Scan for the cell matching the given text and deliver its (x, y) coordinate at center. 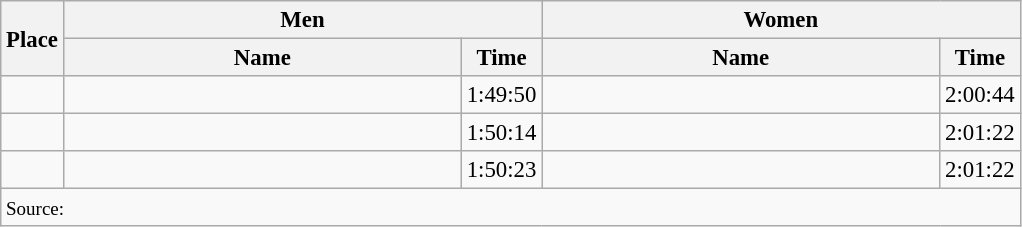
Women (781, 20)
Men (302, 20)
Source: (510, 208)
1:49:50 (501, 95)
Place (32, 38)
1:50:14 (501, 133)
2:00:44 (980, 95)
1:50:23 (501, 170)
